Find where the given text appears and provide that cell's center as (x, y) coordinate. 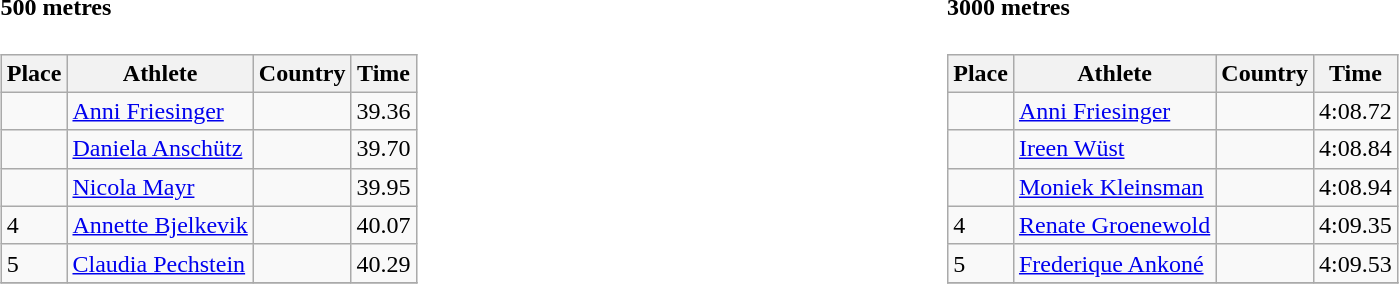
Ireen Wüst (1114, 149)
Moniek Kleinsman (1114, 187)
4:08.84 (1356, 149)
Renate Groenewold (1114, 225)
4:08.72 (1356, 111)
Frederique Ankoné (1114, 263)
4:09.53 (1356, 263)
Claudia Pechstein (160, 263)
39.95 (384, 187)
39.36 (384, 111)
Daniela Anschütz (160, 149)
Nicola Mayr (160, 187)
4:09.35 (1356, 225)
40.07 (384, 225)
39.70 (384, 149)
Annette Bjelkevik (160, 225)
40.29 (384, 263)
4:08.94 (1356, 187)
